Return (X, Y) of the center of cell containing provided text 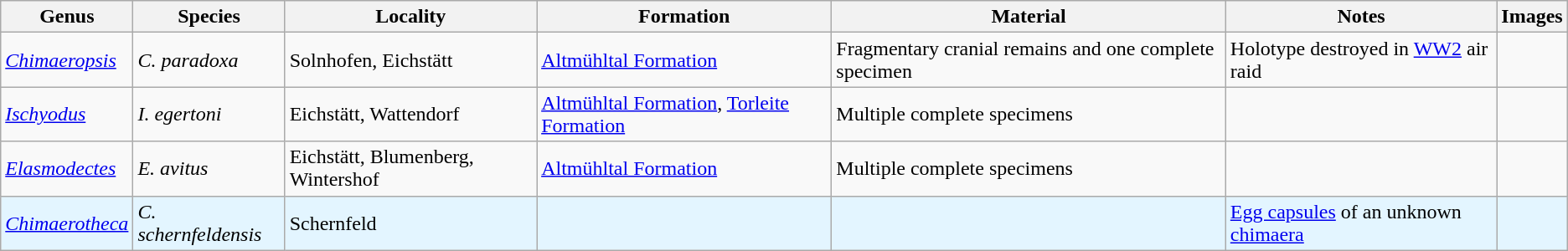
Solnhofen, Eichstätt (410, 60)
Elasmodectes (67, 169)
Chimaeropsis (67, 60)
Locality (410, 17)
Genus (67, 17)
Schernfeld (410, 223)
Formation (684, 17)
Images (1532, 17)
C. paradoxa (209, 60)
Altmühltal Formation, Torleite Formation (684, 114)
E. avitus (209, 169)
Fragmentary cranial remains and one complete specimen (1029, 60)
Egg capsules of an unknown chimaera (1360, 223)
I. egertoni (209, 114)
Eichstätt, Blumenberg, Wintershof (410, 169)
Eichstätt, Wattendorf (410, 114)
C. schernfeldensis (209, 223)
Holotype destroyed in WW2 air raid (1360, 60)
Chimaerotheca (67, 223)
Notes (1360, 17)
Material (1029, 17)
Species (209, 17)
Ischyodus (67, 114)
